Return the [X, Y] coordinate for the center point of the cell that contains the specified text.  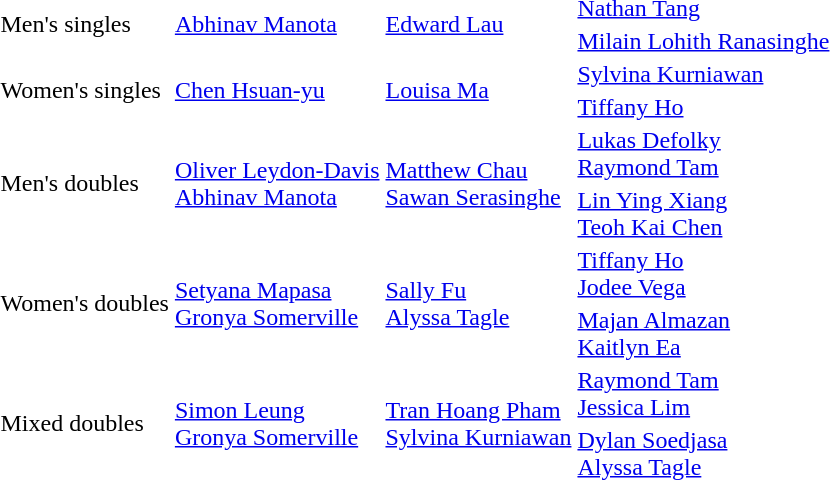
Sally Fu Alyssa Tagle [478, 304]
Oliver Leydon-Davis Abhinav Manota [277, 184]
Setyana Mapasa Gronya Somerville [277, 304]
Louisa Ma [478, 90]
Matthew Chau Sawan Serasinghe [478, 184]
Chen Hsuan-yu [277, 90]
